Identify which cell holds the provided text, then report its [X, Y] central coordinate. 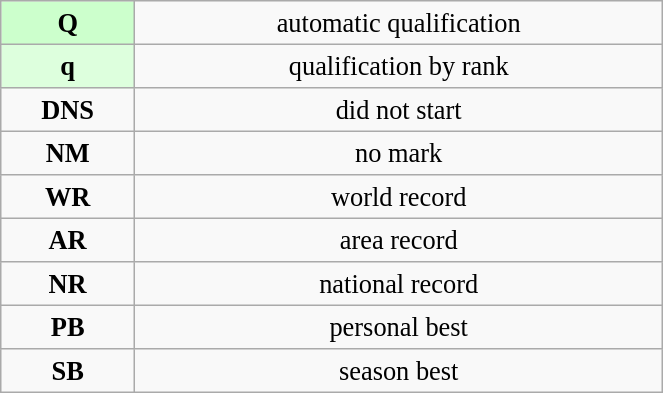
automatic qualification [399, 22]
world record [399, 197]
PB [68, 327]
no mark [399, 153]
SB [68, 371]
q [68, 66]
did not start [399, 109]
qualification by rank [399, 66]
season best [399, 371]
national record [399, 284]
area record [399, 240]
Q [68, 22]
personal best [399, 327]
WR [68, 197]
DNS [68, 109]
NM [68, 153]
AR [68, 240]
NR [68, 284]
